Locate the cell with the specified text and output its (x, y) center coordinate. 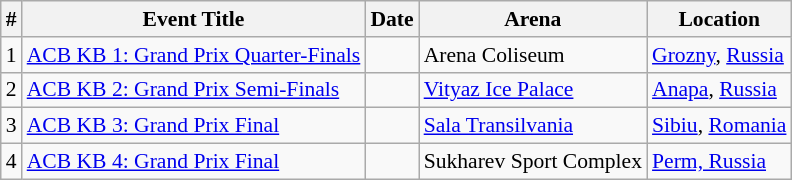
ACB KB 2: Grand Prix Semi-Finals (194, 90)
Grozny, Russia (719, 55)
Date (392, 19)
Location (719, 19)
Vityaz Ice Palace (533, 90)
1 (12, 55)
Arena Coliseum (533, 55)
4 (12, 162)
ACB KB 3: Grand Prix Final (194, 126)
Sukharev Sport Complex (533, 162)
Arena (533, 19)
ACB KB 4: Grand Prix Final (194, 162)
Sibiu, Romania (719, 126)
ACB KB 1: Grand Prix Quarter-Finals (194, 55)
3 (12, 126)
2 (12, 90)
Anapa, Russia (719, 90)
Event Title (194, 19)
Sala Transilvania (533, 126)
Perm, Russia (719, 162)
# (12, 19)
